Determine the [X, Y] coordinate at the center of the cell enclosing the given text.  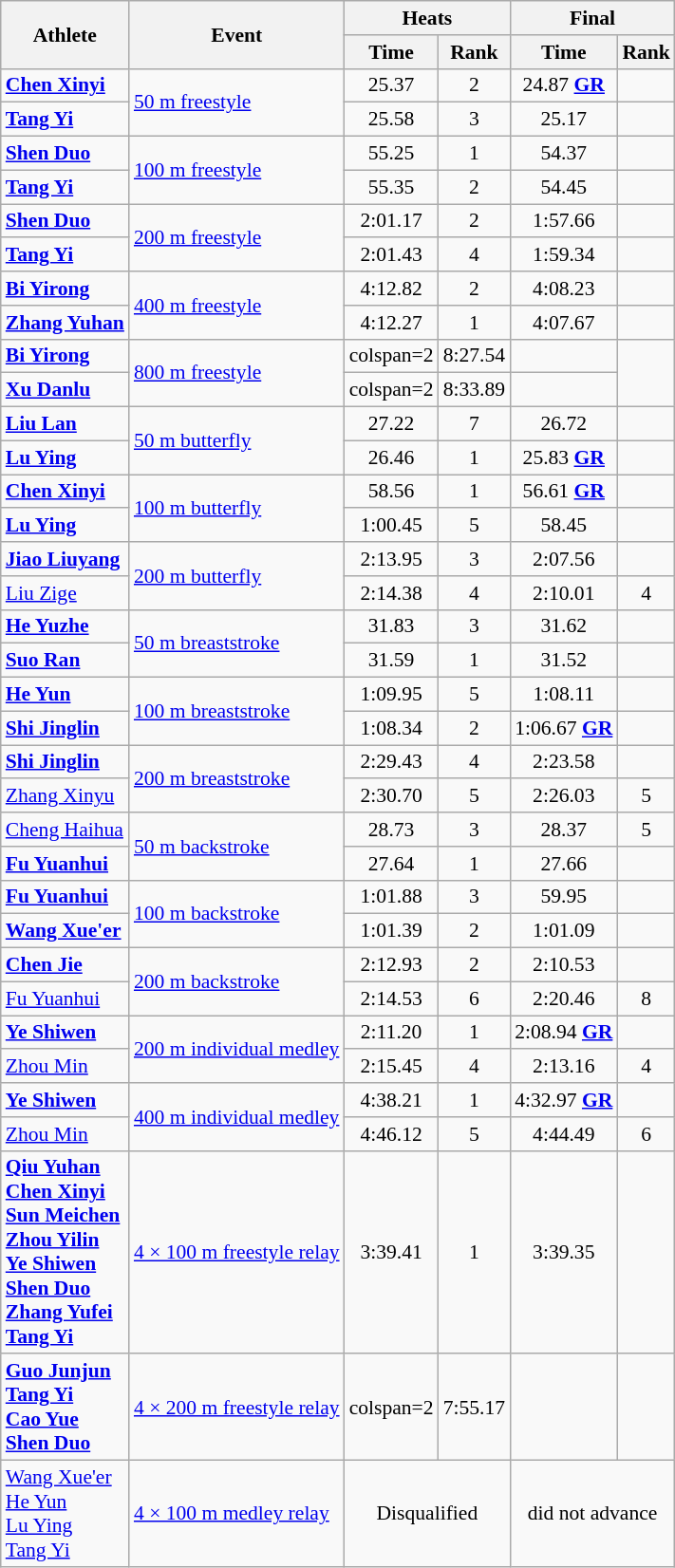
2:11.20 [391, 1033]
2:01.43 [391, 255]
7 [475, 424]
Event [237, 34]
56.61 GR [564, 492]
8:27.54 [475, 356]
8:33.89 [475, 390]
1:01.39 [391, 931]
2:14.53 [391, 999]
1:06.67 GR [564, 728]
Wang Xue'erHe YunLu YingTang Yi [65, 1514]
31.59 [391, 661]
Heats [427, 18]
2:01.17 [391, 221]
2:13.95 [391, 559]
200 m butterfly [237, 575]
26.72 [564, 424]
25.37 [391, 85]
1:09.95 [391, 695]
50 m backstroke [237, 847]
did not advance [592, 1514]
Athlete [65, 34]
200 m individual medley [237, 1050]
26.46 [391, 457]
31.62 [564, 626]
800 m freestyle [237, 372]
100 m backstroke [237, 913]
31.83 [391, 626]
2:26.03 [564, 796]
2:23.58 [564, 762]
55.35 [391, 187]
2:30.70 [391, 796]
1:00.45 [391, 526]
Wang Xue'er [65, 931]
100 m breaststroke [237, 712]
2:29.43 [391, 762]
54.37 [564, 154]
59.95 [564, 897]
2:08.94 GR [564, 1033]
2:20.46 [564, 999]
Qiu YuhanChen XinyiSun MeichenZhou YilinYe ShiwenShen DuoZhang YufeiTang Yi [65, 1252]
200 m freestyle [237, 237]
Disqualified [427, 1514]
28.37 [564, 830]
Xu Danlu [65, 390]
27.22 [391, 424]
4 × 200 m freestyle relay [237, 1408]
2:14.38 [391, 593]
Liu Zige [65, 593]
He Yuzhe [65, 626]
25.17 [564, 120]
54.45 [564, 187]
50 m butterfly [237, 440]
24.87 GR [564, 85]
Cheng Haihua [65, 830]
4:12.27 [391, 323]
Chen Jie [65, 965]
27.66 [564, 864]
1:08.11 [564, 695]
2:12.93 [391, 965]
4 × 100 m freestyle relay [237, 1252]
400 m freestyle [237, 306]
27.64 [391, 864]
200 m breaststroke [237, 778]
He Yun [65, 695]
100 m freestyle [237, 171]
1:57.66 [564, 221]
Guo JunjunTang YiCao YueShen Duo [65, 1408]
4:32.97 GR [564, 1100]
7:55.17 [475, 1408]
200 m backstroke [237, 981]
25.83 GR [564, 457]
8 [646, 999]
4:46.12 [391, 1134]
Jiao Liuyang [65, 559]
4 × 100 m medley relay [237, 1514]
1:01.09 [564, 931]
4:38.21 [391, 1100]
Final [592, 18]
3:39.35 [564, 1252]
400 m individual medley [237, 1116]
2:13.16 [564, 1067]
1:01.88 [391, 897]
28.73 [391, 830]
100 m butterfly [237, 509]
58.45 [564, 526]
31.52 [564, 661]
Zhang Xinyu [65, 796]
Suo Ran [65, 661]
50 m breaststroke [237, 644]
2:10.01 [564, 593]
1:59.34 [564, 255]
3:39.41 [391, 1252]
55.25 [391, 154]
4:12.82 [391, 289]
Zhang Yuhan [65, 323]
58.56 [391, 492]
2:10.53 [564, 965]
Liu Lan [65, 424]
2:15.45 [391, 1067]
50 m freestyle [237, 103]
2:07.56 [564, 559]
4:44.49 [564, 1134]
4:07.67 [564, 323]
1:08.34 [391, 728]
25.58 [391, 120]
4:08.23 [564, 289]
